Return [x, y] of the center of cell containing provided text 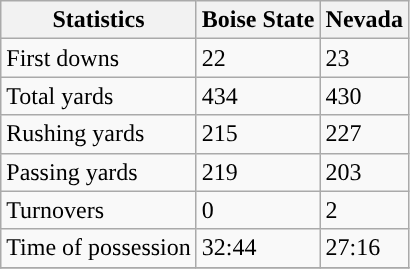
27:16 [364, 248]
First downs [99, 58]
23 [364, 58]
Passing yards [99, 172]
Statistics [99, 20]
203 [364, 172]
Nevada [364, 20]
Turnovers [99, 210]
32:44 [258, 248]
Total yards [99, 96]
227 [364, 134]
Time of possession [99, 248]
2 [364, 210]
0 [258, 210]
Rushing yards [99, 134]
215 [258, 134]
434 [258, 96]
430 [364, 96]
22 [258, 58]
219 [258, 172]
Boise State [258, 20]
